Return [X, Y] of the center of cell containing provided text 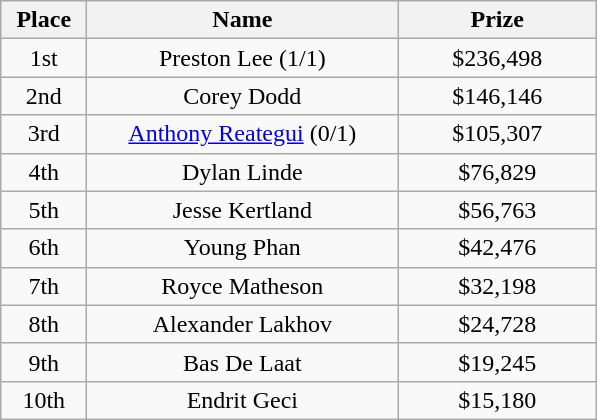
Name [242, 20]
1st [44, 58]
Preston Lee (1/1) [242, 58]
$24,728 [498, 324]
4th [44, 172]
$76,829 [498, 172]
Dylan Linde [242, 172]
Jesse Kertland [242, 210]
Endrit Geci [242, 400]
Bas De Laat [242, 362]
Prize [498, 20]
3rd [44, 134]
Young Phan [242, 248]
$105,307 [498, 134]
$146,146 [498, 96]
5th [44, 210]
$32,198 [498, 286]
$42,476 [498, 248]
$56,763 [498, 210]
8th [44, 324]
Corey Dodd [242, 96]
$15,180 [498, 400]
Place [44, 20]
$19,245 [498, 362]
7th [44, 286]
10th [44, 400]
$236,498 [498, 58]
2nd [44, 96]
9th [44, 362]
6th [44, 248]
Anthony Reategui (0/1) [242, 134]
Alexander Lakhov [242, 324]
Royce Matheson [242, 286]
